From the cell containing the given text, extract its center point as [X, Y] coordinate. 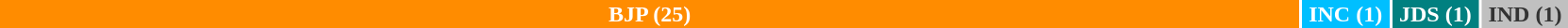
JDS (1) [1435, 14]
INC (1) [1345, 14]
BJP (25) [649, 14]
IND (1) [1525, 14]
